Scan for the cell matching the given text and deliver its (x, y) coordinate at center. 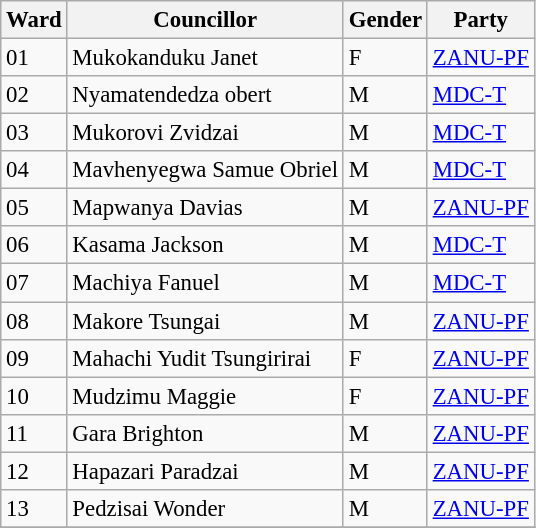
12 (34, 471)
Machiya Fanuel (205, 283)
Mudzimu Maggie (205, 396)
Mapwanya Davias (205, 208)
Ward (34, 20)
13 (34, 509)
03 (34, 133)
Party (480, 20)
Makore Tsungai (205, 321)
06 (34, 245)
08 (34, 321)
Gara Brighton (205, 433)
11 (34, 433)
09 (34, 358)
10 (34, 396)
Councillor (205, 20)
02 (34, 95)
04 (34, 170)
Gender (385, 20)
Kasama Jackson (205, 245)
Pedzisai Wonder (205, 509)
Mavhenyegwa Samue Obriel (205, 170)
Mahachi Yudit Tsungirirai (205, 358)
05 (34, 208)
Mukokanduku Janet (205, 58)
01 (34, 58)
Hapazari Paradzai (205, 471)
Mukorovi Zvidzai (205, 133)
07 (34, 283)
Nyamatendedza obert (205, 95)
